Identify which cell holds the provided text, then report its (X, Y) central coordinate. 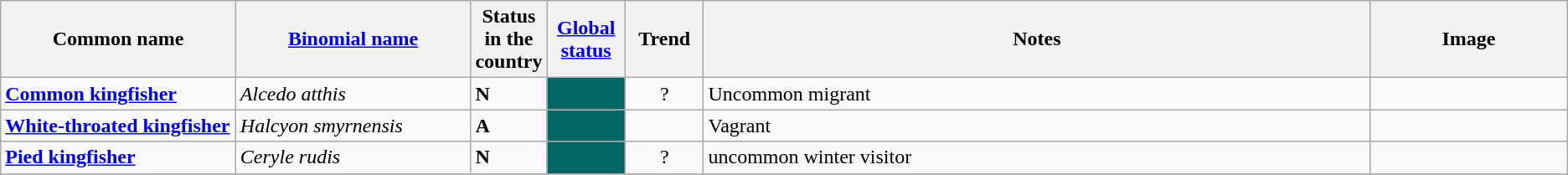
Image (1469, 39)
White-throated kingfisher (119, 126)
Global status (586, 39)
Notes (1037, 39)
Halcyon smyrnensis (353, 126)
Common name (119, 39)
uncommon winter visitor (1037, 157)
Status in the country (509, 39)
Pied kingfisher (119, 157)
Common kingfisher (119, 94)
Ceryle rudis (353, 157)
Vagrant (1037, 126)
A (509, 126)
Uncommon migrant (1037, 94)
Alcedo atthis (353, 94)
Trend (664, 39)
Binomial name (353, 39)
